Identify which cell holds the provided text, then report its (X, Y) central coordinate. 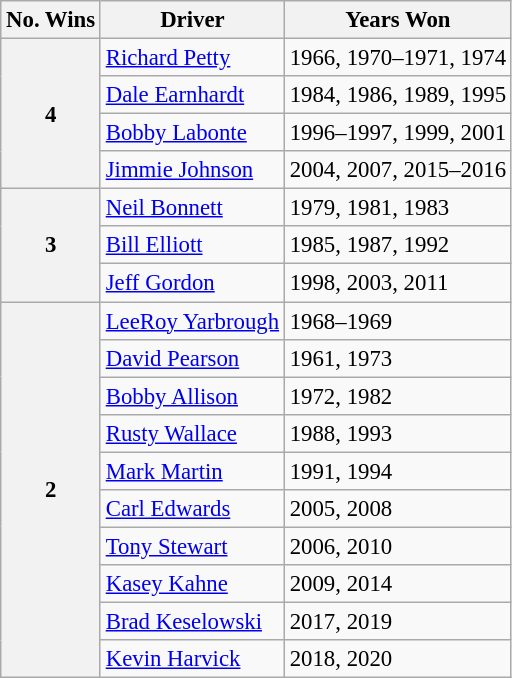
2018, 2020 (398, 659)
2 (51, 490)
3 (51, 246)
Bill Elliott (192, 245)
LeeRoy Yarbrough (192, 321)
2017, 2019 (398, 621)
2004, 2007, 2015–2016 (398, 170)
1985, 1987, 1992 (398, 245)
2006, 2010 (398, 546)
Kevin Harvick (192, 659)
1968–1969 (398, 321)
1972, 1982 (398, 396)
1996–1997, 1999, 2001 (398, 133)
1961, 1973 (398, 358)
1966, 1970–1971, 1974 (398, 58)
1991, 1994 (398, 471)
Driver (192, 20)
Brad Keselowski (192, 621)
1988, 1993 (398, 433)
2009, 2014 (398, 584)
Rusty Wallace (192, 433)
David Pearson (192, 358)
Neil Bonnett (192, 208)
1984, 1986, 1989, 1995 (398, 95)
4 (51, 114)
Bobby Allison (192, 396)
1998, 2003, 2011 (398, 283)
1979, 1981, 1983 (398, 208)
Richard Petty (192, 58)
Tony Stewart (192, 546)
2005, 2008 (398, 509)
Bobby Labonte (192, 133)
Dale Earnhardt (192, 95)
Carl Edwards (192, 509)
No. Wins (51, 20)
Jeff Gordon (192, 283)
Kasey Kahne (192, 584)
Mark Martin (192, 471)
Years Won (398, 20)
Jimmie Johnson (192, 170)
